Return the [X, Y] coordinate for the center point of the cell that contains the specified text.  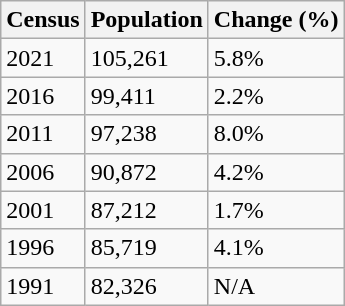
105,261 [146, 58]
2001 [43, 210]
8.0% [276, 134]
2006 [43, 172]
97,238 [146, 134]
2021 [43, 58]
Population [146, 20]
99,411 [146, 96]
Census [43, 20]
4.1% [276, 248]
1996 [43, 248]
2016 [43, 96]
N/A [276, 286]
90,872 [146, 172]
4.2% [276, 172]
2011 [43, 134]
82,326 [146, 286]
85,719 [146, 248]
5.8% [276, 58]
1991 [43, 286]
87,212 [146, 210]
Change (%) [276, 20]
2.2% [276, 96]
1.7% [276, 210]
